Search for the cell housing the specified text and yield its [X, Y] center coordinate. 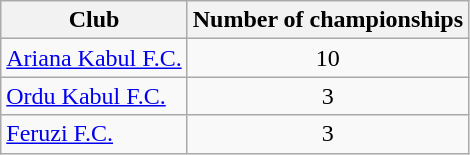
Ordu Kabul F.C. [94, 96]
Ariana Kabul F.C. [94, 58]
Feruzi F.C. [94, 134]
Number of championships [328, 20]
Club [94, 20]
10 [328, 58]
